For the text-containing cell, return its midpoint in (X, Y) coordinate format. 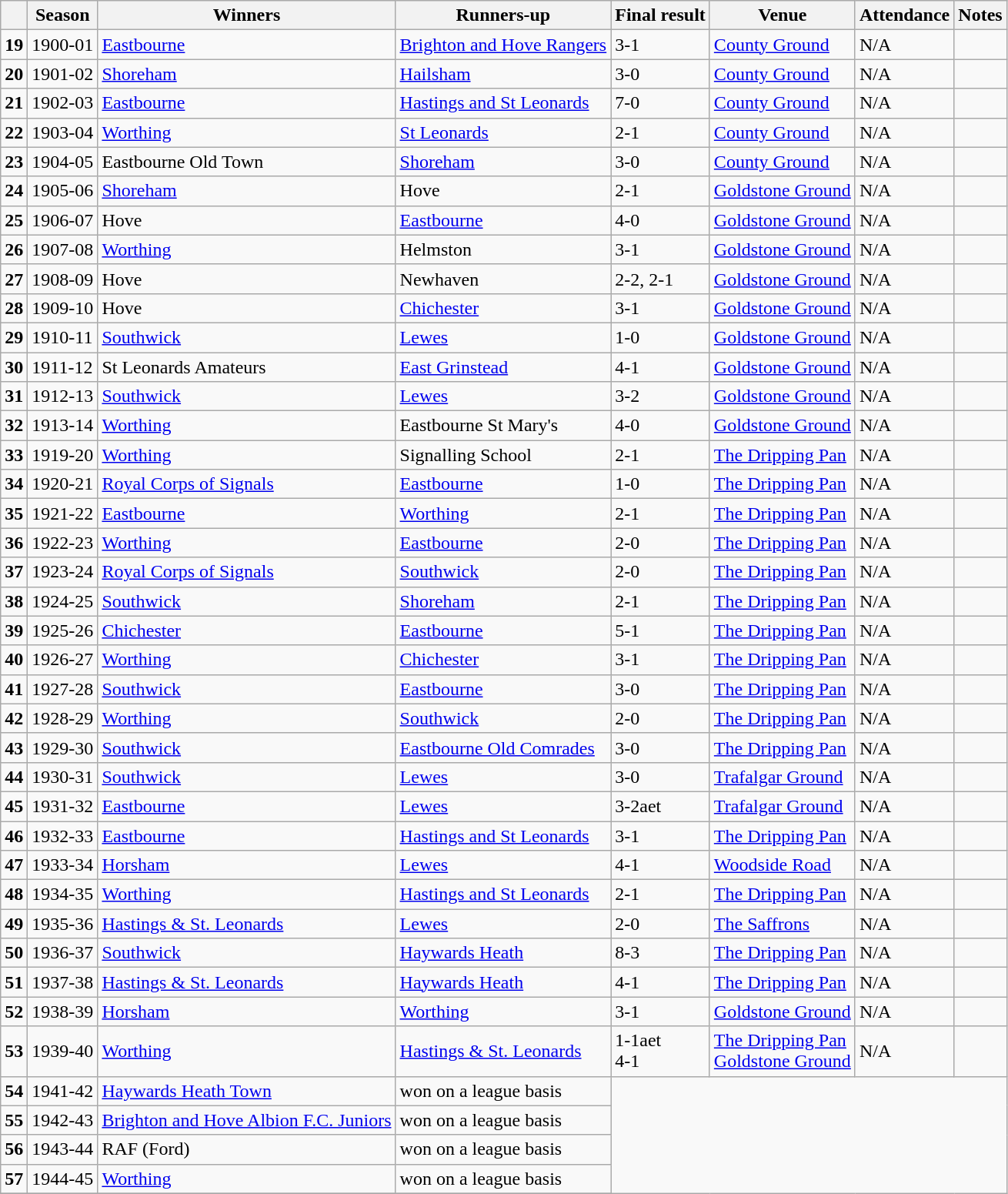
51 (14, 982)
1906-07 (63, 220)
1901-02 (63, 74)
8-3 (660, 953)
RAF (Ford) (246, 1149)
1937-38 (63, 982)
38 (14, 601)
1913-14 (63, 426)
Brighton and Hove Rangers (503, 45)
The Dripping PanGoldstone Ground (782, 1052)
Hailsham (503, 74)
25 (14, 220)
42 (14, 718)
1924-25 (63, 601)
47 (14, 865)
Eastbourne Old Town (246, 162)
32 (14, 426)
54 (14, 1091)
1922-23 (63, 543)
35 (14, 513)
57 (14, 1179)
44 (14, 777)
19 (14, 45)
1905-06 (63, 191)
Final result (660, 15)
37 (14, 572)
43 (14, 748)
Venue (782, 15)
24 (14, 191)
1923-24 (63, 572)
Signalling School (503, 455)
2-2, 2-1 (660, 279)
52 (14, 1012)
1908-09 (63, 279)
1928-29 (63, 718)
1919-20 (63, 455)
36 (14, 543)
45 (14, 806)
1933-34 (63, 865)
1938-39 (63, 1012)
Newhaven (503, 279)
26 (14, 249)
40 (14, 660)
1929-30 (63, 748)
21 (14, 103)
56 (14, 1149)
Eastbourne Old Comrades (503, 748)
1902-03 (63, 103)
22 (14, 132)
1912-13 (63, 396)
Woodside Road (782, 865)
Eastbourne St Mary's (503, 426)
46 (14, 835)
34 (14, 484)
1944-45 (63, 1179)
41 (14, 689)
1926-27 (63, 660)
1939-40 (63, 1052)
5-1 (660, 630)
1927-28 (63, 689)
33 (14, 455)
1932-33 (63, 835)
Helmston (503, 249)
3-2 (660, 396)
3-2aet (660, 806)
Attendance (904, 15)
7-0 (660, 103)
39 (14, 630)
28 (14, 308)
1931-32 (63, 806)
Notes (980, 15)
Brighton and Hove Albion F.C. Juniors (246, 1120)
1934-35 (63, 895)
Season (63, 15)
The Saffrons (782, 924)
1920-21 (63, 484)
St Leonards (503, 132)
1943-44 (63, 1149)
1935-36 (63, 924)
48 (14, 895)
1907-08 (63, 249)
1-1aet 4-1 (660, 1052)
1911-12 (63, 367)
1942-43 (63, 1120)
1910-11 (63, 337)
1921-22 (63, 513)
31 (14, 396)
1909-10 (63, 308)
53 (14, 1052)
Runners-up (503, 15)
23 (14, 162)
55 (14, 1120)
1925-26 (63, 630)
1904-05 (63, 162)
Winners (246, 15)
30 (14, 367)
St Leonards Amateurs (246, 367)
1936-37 (63, 953)
1900-01 (63, 45)
1903-04 (63, 132)
East Grinstead (503, 367)
49 (14, 924)
50 (14, 953)
20 (14, 74)
27 (14, 279)
1930-31 (63, 777)
1941-42 (63, 1091)
29 (14, 337)
Haywards Heath Town (246, 1091)
